From the cell containing the given text, extract its center point as (x, y) coordinate. 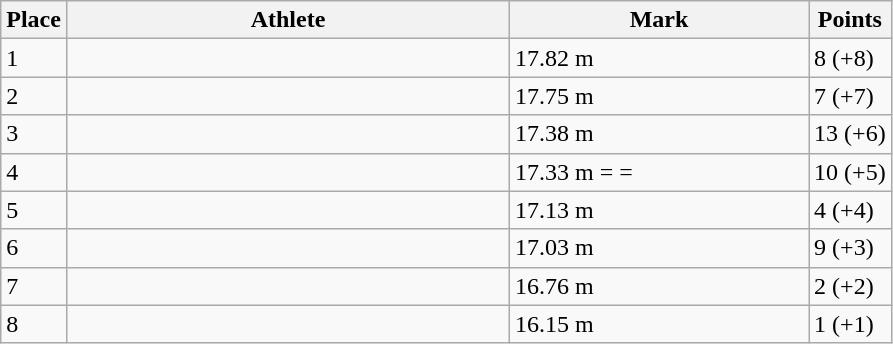
17.82 m (660, 58)
17.75 m (660, 96)
6 (34, 248)
Points (850, 20)
17.33 m = = (660, 172)
1 (34, 58)
17.38 m (660, 134)
13 (+6) (850, 134)
3 (34, 134)
16.15 m (660, 324)
16.76 m (660, 286)
10 (+5) (850, 172)
Place (34, 20)
Athlete (288, 20)
Mark (660, 20)
2 (34, 96)
7 (+7) (850, 96)
8 (+8) (850, 58)
1 (+1) (850, 324)
2 (+2) (850, 286)
4 (+4) (850, 210)
17.13 m (660, 210)
17.03 m (660, 248)
5 (34, 210)
9 (+3) (850, 248)
4 (34, 172)
7 (34, 286)
8 (34, 324)
